Capture the cell that displays the provided text and extract its (X, Y) central coordinate. 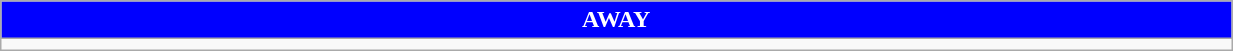
AWAY (616, 20)
